Output the [x, y] coordinate of the center of the cell containing the given text.  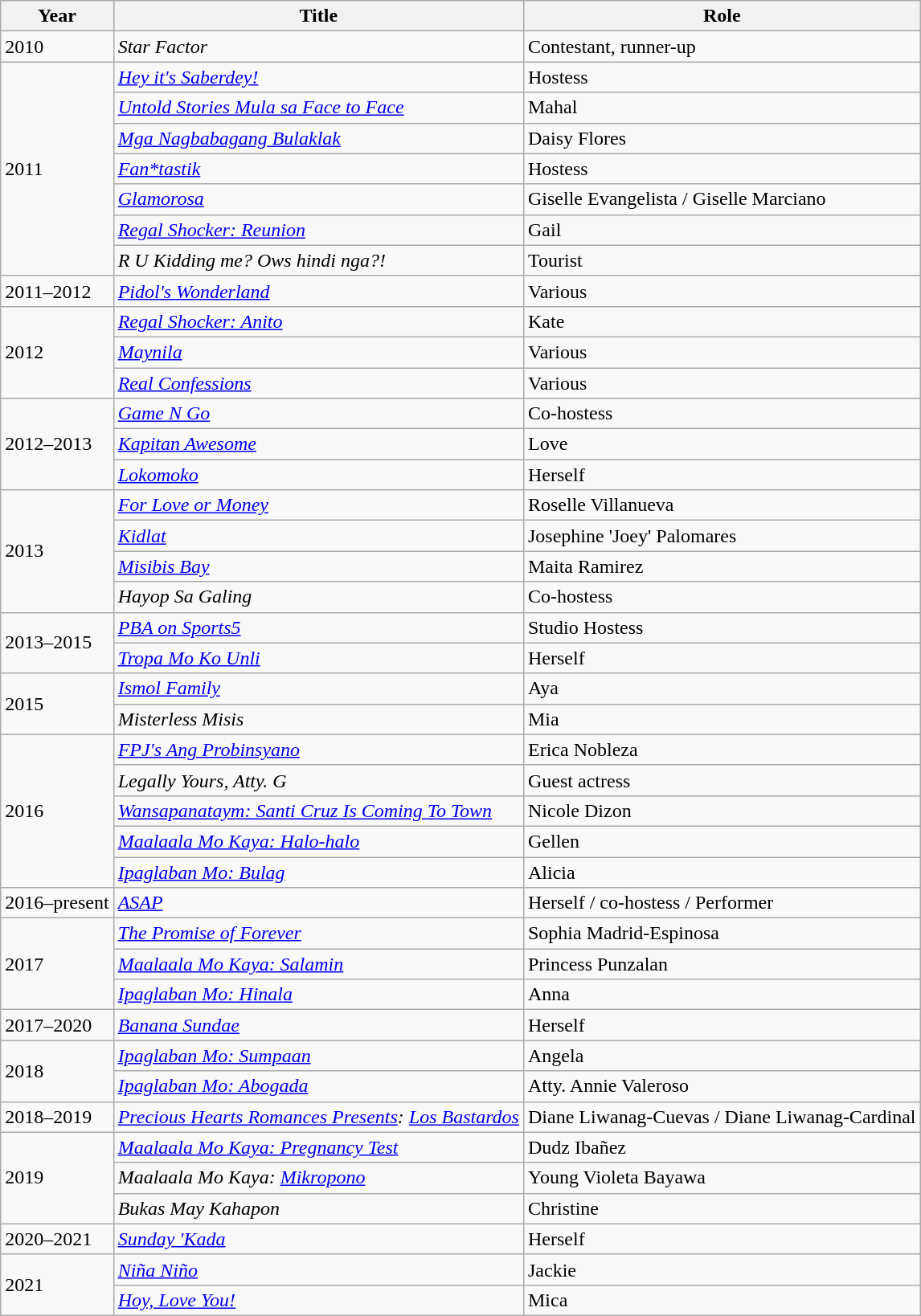
Pidol's Wonderland [318, 291]
Josephine 'Joey' Palomares [722, 536]
PBA on Sports5 [318, 627]
2010 [57, 47]
Legally Yours, Atty. G [318, 780]
Guest actress [722, 780]
Mga Nagbabagang Bulaklak [318, 138]
R U Kidding me? Ows hindi nga?! [318, 260]
2012 [57, 352]
Maalaala Mo Kaya: Halo-halo [318, 841]
Daisy Flores [722, 138]
Misterless Misis [318, 719]
Hey it's Saberdey! [318, 77]
Maalaala Mo Kaya: Salamin [318, 964]
Hayop Sa Galing [318, 597]
Lokomoko [318, 475]
Diane Liwanag-Cuevas / Diane Liwanag-Cardinal [722, 1117]
Young Violeta Bayawa [722, 1178]
2021 [57, 1285]
Hoy, Love You! [318, 1300]
Anna [722, 995]
Maynila [318, 352]
2019 [57, 1178]
Regal Shocker: Reunion [318, 230]
FPJ's Ang Probinsyano [318, 750]
2017–2020 [57, 1025]
2020–2021 [57, 1239]
Dudz Ibañez [722, 1147]
2018–2019 [57, 1117]
Sophia Madrid-Espinosa [722, 934]
Atty. Annie Valeroso [722, 1086]
Banana Sundae [318, 1025]
2017 [57, 964]
Ipaglaban Mo: Hinala [318, 995]
2011–2012 [57, 291]
Princess Punzalan [722, 964]
Love [722, 444]
2018 [57, 1071]
Maalaala Mo Kaya: Pregnancy Test [318, 1147]
Kidlat [318, 536]
Ismol Family [318, 689]
Wansapanataym: Santi Cruz Is Coming To Town [318, 811]
Regal Shocker: Anito [318, 321]
Mica [722, 1300]
2013 [57, 551]
Maita Ramirez [722, 566]
Gail [722, 230]
Gellen [722, 841]
Alicia [722, 872]
Misibis Bay [318, 566]
Christine [722, 1208]
Giselle Evangelista / Giselle Marciano [722, 199]
Roselle Villanueva [722, 505]
Mia [722, 719]
Herself / co-hostess / Performer [722, 903]
Untold Stories Mula sa Face to Face [318, 108]
Fan*tastik [318, 169]
Year [57, 16]
2012–2013 [57, 444]
Real Confessions [318, 383]
Angela [722, 1056]
Erica Nobleza [722, 750]
Ipaglaban Mo: Bulag [318, 872]
Tropa Mo Ko Unli [318, 658]
For Love or Money [318, 505]
Title [318, 16]
ASAP [318, 903]
Mahal [722, 108]
2013–2015 [57, 643]
Maalaala Mo Kaya: Mikropono [318, 1178]
Tourist [722, 260]
2011 [57, 169]
Ipaglaban Mo: Sumpaan [318, 1056]
Kate [722, 321]
Contestant, runner-up [722, 47]
2015 [57, 704]
Role [722, 16]
Precious Hearts Romances Presents: Los Bastardos [318, 1117]
Sunday 'Kada [318, 1239]
2016–present [57, 903]
The Promise of Forever [318, 934]
2016 [57, 811]
Game N Go [318, 414]
Star Factor [318, 47]
Aya [722, 689]
Glamorosa [318, 199]
Kapitan Awesome [318, 444]
Bukas May Kahapon [318, 1208]
Ipaglaban Mo: Abogada [318, 1086]
Nicole Dizon [722, 811]
Studio Hostess [722, 627]
Jackie [722, 1269]
Niña Niño [318, 1269]
